For the text-containing cell, return its midpoint in (X, Y) coordinate format. 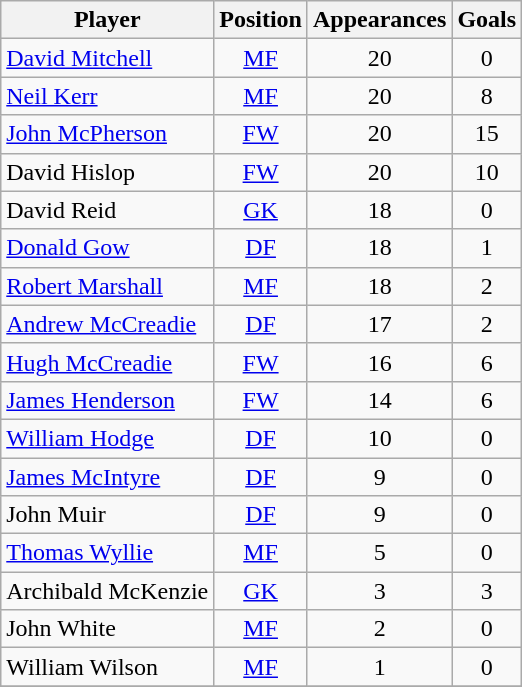
John Muir (108, 515)
Hugh McCreadie (108, 362)
John White (108, 629)
Goals (487, 20)
Robert Marshall (108, 286)
15 (487, 134)
Andrew McCreadie (108, 324)
Neil Kerr (108, 96)
8 (487, 96)
Thomas Wyllie (108, 553)
17 (379, 324)
William Wilson (108, 667)
John McPherson (108, 134)
Player (108, 20)
Position (261, 20)
David Mitchell (108, 58)
16 (379, 362)
Appearances (379, 20)
William Hodge (108, 438)
David Hislop (108, 172)
5 (379, 553)
14 (379, 400)
David Reid (108, 210)
James Henderson (108, 400)
James McIntyre (108, 477)
Archibald McKenzie (108, 591)
Donald Gow (108, 248)
